For the text-containing cell, return its midpoint in [X, Y] coordinate format. 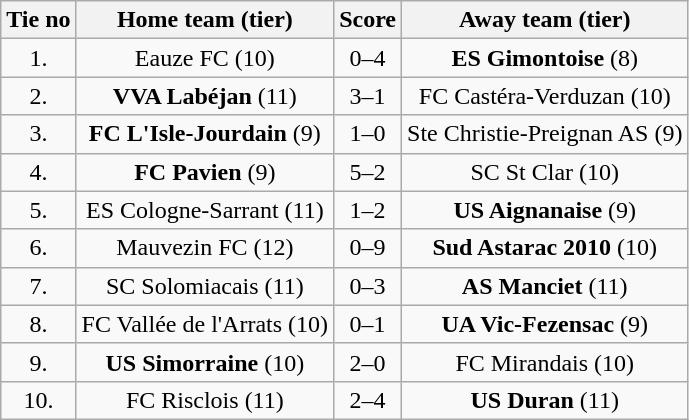
AS Manciet (11) [545, 286]
FC L'Isle-Jourdain (9) [205, 134]
Sud Astarac 2010 (10) [545, 248]
US Simorraine (10) [205, 362]
1–2 [368, 210]
FC Risclois (11) [205, 400]
1. [38, 58]
2. [38, 96]
0–3 [368, 286]
Tie no [38, 20]
Mauvezin FC (12) [205, 248]
US Duran (11) [545, 400]
9. [38, 362]
0–1 [368, 324]
1–0 [368, 134]
FC Castéra-Verduzan (10) [545, 96]
8. [38, 324]
10. [38, 400]
2–0 [368, 362]
3. [38, 134]
2–4 [368, 400]
6. [38, 248]
4. [38, 172]
0–4 [368, 58]
5–2 [368, 172]
FC Vallée de l'Arrats (10) [205, 324]
SC St Clar (10) [545, 172]
US Aignanaise (9) [545, 210]
Ste Christie-Preignan AS (9) [545, 134]
ES Gimontoise (8) [545, 58]
Eauze FC (10) [205, 58]
Away team (tier) [545, 20]
5. [38, 210]
Score [368, 20]
FC Pavien (9) [205, 172]
FC Mirandais (10) [545, 362]
3–1 [368, 96]
Home team (tier) [205, 20]
7. [38, 286]
SC Solomiacais (11) [205, 286]
VVA Labéjan (11) [205, 96]
ES Cologne-Sarrant (11) [205, 210]
0–9 [368, 248]
UA Vic-Fezensac (9) [545, 324]
